Pinpoint the cell where the given text exists, returning its (X, Y) midpoint coordinate. 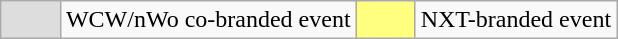
NXT-branded event (516, 20)
WCW/nWo co-branded event (208, 20)
